Determine the [X, Y] coordinate at the center of the cell enclosing the given text.  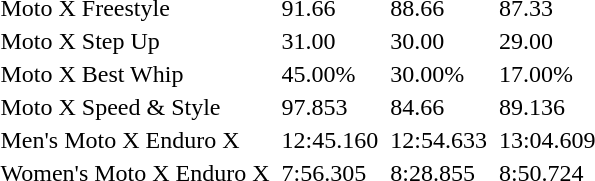
31.00 [330, 41]
30.00 [439, 41]
84.66 [439, 107]
30.00% [439, 74]
12:54.633 [439, 140]
97.853 [330, 107]
12:45.160 [330, 140]
45.00% [330, 74]
